For the text-containing cell, return its midpoint in (X, Y) coordinate format. 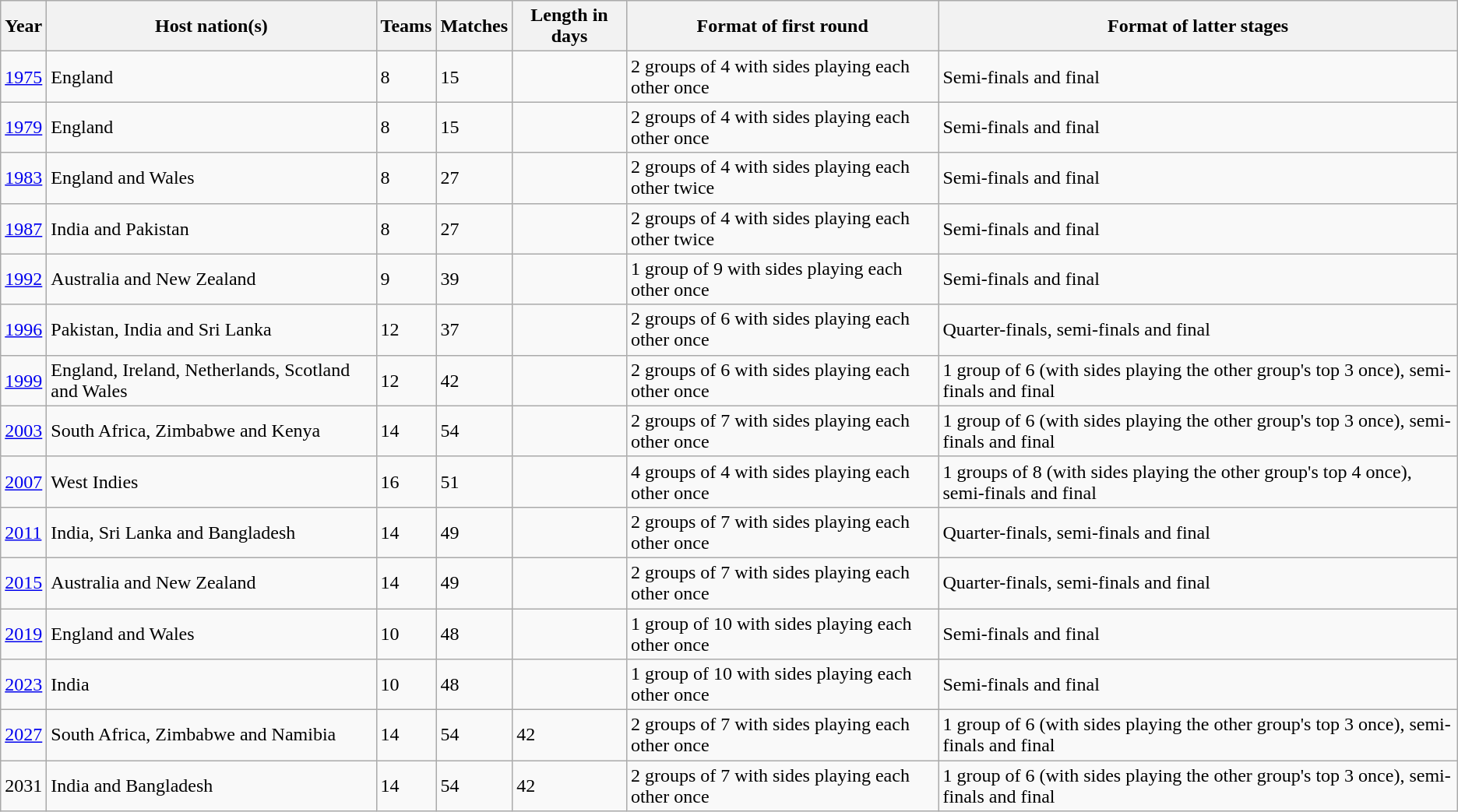
India (212, 685)
1975 (23, 76)
51 (474, 481)
India and Pakistan (212, 229)
2015 (23, 582)
39 (474, 279)
1983 (23, 178)
Format of first round (782, 26)
India, Sri Lanka and Bangladesh (212, 533)
4 groups of 4 with sides playing each other once (782, 481)
Pakistan, India and Sri Lanka (212, 330)
2019 (23, 634)
South Africa, Zimbabwe and Namibia (212, 735)
2031 (23, 786)
1 groups of 8 (with sides playing the other group's top 4 once), semi-finals and final (1198, 481)
Year (23, 26)
9 (407, 279)
2023 (23, 685)
Host nation(s) (212, 26)
Teams (407, 26)
37 (474, 330)
India and Bangladesh (212, 786)
1 group of 9 with sides playing each other once (782, 279)
2011 (23, 533)
West Indies (212, 481)
2003 (23, 431)
South Africa, Zimbabwe and Kenya (212, 431)
Length in days (570, 26)
England, Ireland, Netherlands, Scotland and Wales (212, 380)
Matches (474, 26)
2007 (23, 481)
1996 (23, 330)
1979 (23, 128)
2027 (23, 735)
1987 (23, 229)
1999 (23, 380)
Format of latter stages (1198, 26)
16 (407, 481)
1992 (23, 279)
